Output the (X, Y) coordinate of the center of the cell containing the given text.  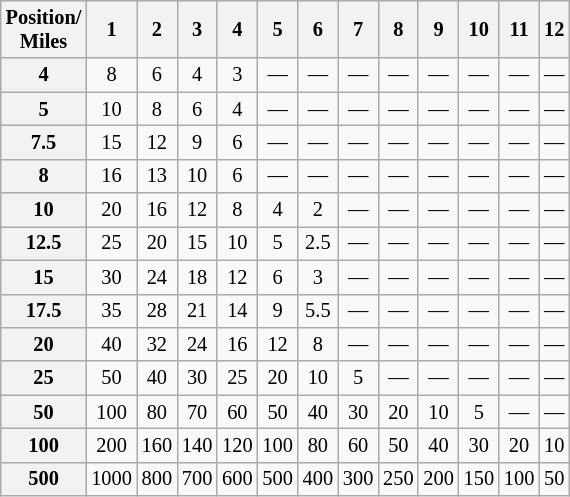
1000 (111, 479)
120 (237, 445)
600 (237, 479)
160 (157, 445)
1 (111, 29)
14 (237, 311)
150 (479, 479)
7.5 (44, 142)
700 (197, 479)
800 (157, 479)
17.5 (44, 311)
18 (197, 277)
140 (197, 445)
28 (157, 311)
250 (398, 479)
70 (197, 412)
5.5 (318, 311)
12.5 (44, 243)
Position/Miles (44, 29)
2.5 (318, 243)
21 (197, 311)
32 (157, 344)
7 (358, 29)
35 (111, 311)
300 (358, 479)
11 (519, 29)
400 (318, 479)
13 (157, 176)
